Extract the [x, y] coordinate from the center of the cell holding the provided text.  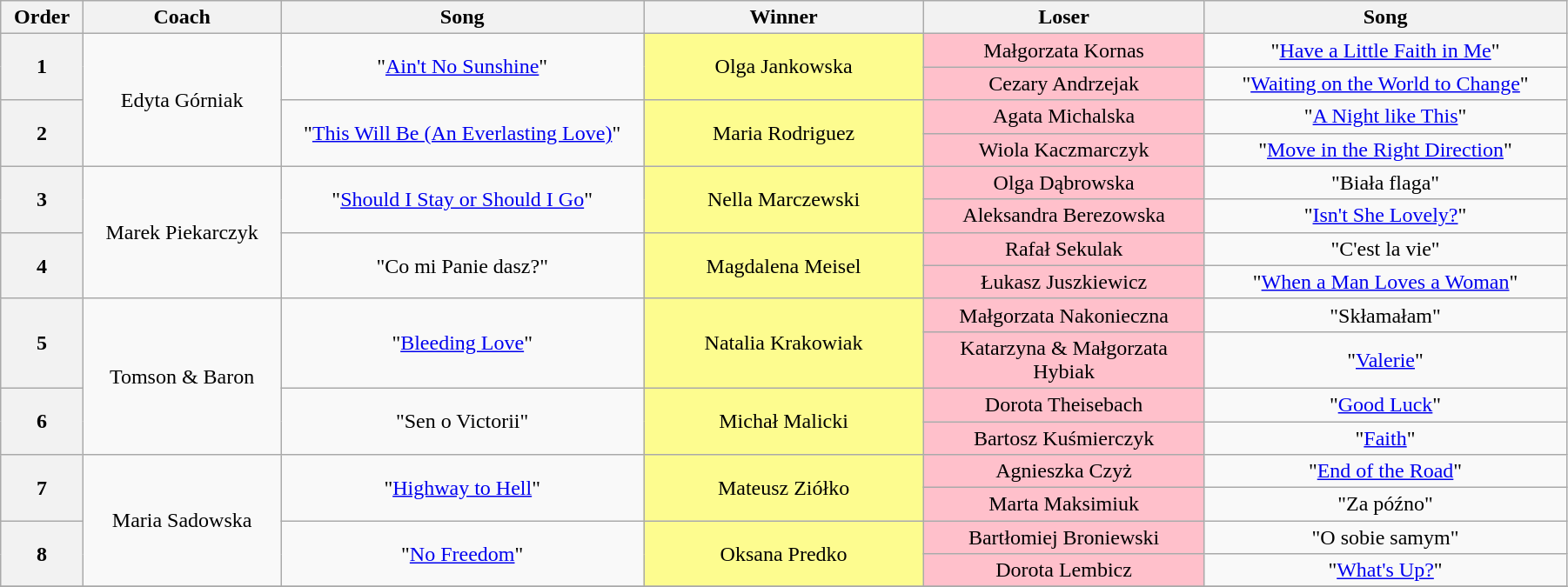
"Good Luck" [1385, 404]
"No Freedom" [463, 554]
Edyta Górniak [181, 100]
"Highway to Hell" [463, 488]
"Co mi Panie dasz?" [463, 265]
"Biała flaga" [1385, 183]
Tomson & Baron [181, 376]
Cezary Andrzejak [1064, 83]
"Have a Little Faith in Me" [1385, 50]
6 [42, 421]
Olga Dąbrowska [1064, 183]
"This Will Be (An Everlasting Love)" [463, 133]
Mateusz Ziółko [784, 488]
Michał Malicki [784, 421]
Marta Maksimiuk [1064, 504]
Rafał Sekulak [1064, 249]
Łukasz Juszkiewicz [1064, 282]
"Move in the Right Direction" [1385, 150]
7 [42, 488]
"Valerie" [1385, 360]
Natalia Krakowiak [784, 343]
Bartłomiej Broniewski [1064, 537]
Olga Jankowska [784, 67]
Maria Sadowska [181, 521]
Małgorzata Nakonieczna [1064, 315]
Katarzyna & Małgorzata Hybiak [1064, 360]
"Should I Stay or Should I Go" [463, 199]
"Waiting on the World to Change" [1385, 83]
2 [42, 133]
"Bleeding Love" [463, 343]
Wiola Kaczmarczyk [1064, 150]
4 [42, 265]
Coach [181, 17]
Winner [784, 17]
Małgorzata Kornas [1064, 50]
Dorota Lembicz [1064, 570]
5 [42, 343]
Maria Rodriguez [784, 133]
"Ain't No Sunshine" [463, 67]
"O sobie samym" [1385, 537]
Bartosz Kuśmierczyk [1064, 437]
Oksana Predko [784, 554]
"Faith" [1385, 437]
Loser [1064, 17]
Dorota Theisebach [1064, 404]
"Za późno" [1385, 504]
"C'est la vie" [1385, 249]
Agata Michalska [1064, 117]
3 [42, 199]
Magdalena Meisel [784, 265]
1 [42, 67]
"Isn't She Lovely?" [1385, 216]
"End of the Road" [1385, 471]
"What's Up?" [1385, 570]
Agnieszka Czyż [1064, 471]
"Skłamałam" [1385, 315]
8 [42, 554]
"A Night like This" [1385, 117]
"When a Man Loves a Woman" [1385, 282]
"Sen o Victorii" [463, 421]
Aleksandra Berezowska [1064, 216]
Marek Piekarczyk [181, 232]
Order [42, 17]
Nella Marczewski [784, 199]
